Detect which cell encompasses the target text, then output its (X, Y) center coordinate. 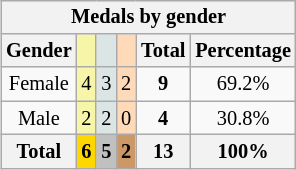
6 (87, 152)
0 (126, 118)
100% (243, 152)
30.8% (243, 118)
5 (106, 152)
Percentage (243, 51)
9 (163, 84)
Medals by gender (148, 17)
Female (38, 84)
69.2% (243, 84)
3 (106, 84)
Male (38, 118)
13 (163, 152)
Gender (38, 51)
